Scan for the cell matching the given text and deliver its [x, y] coordinate at center. 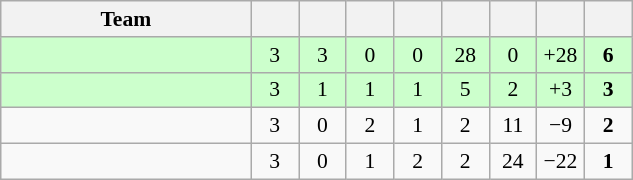
11 [513, 126]
−22 [561, 162]
+28 [561, 55]
24 [513, 162]
Team [126, 19]
28 [465, 55]
+3 [561, 90]
−9 [561, 126]
5 [465, 90]
6 [608, 55]
